Pinpoint the cell where the given text exists, returning its (x, y) midpoint coordinate. 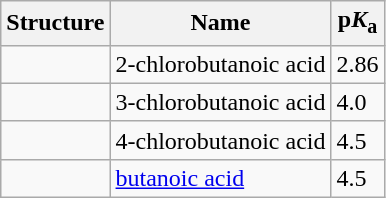
2.86 (358, 64)
4-chlorobutanoic acid (220, 140)
2-chlorobutanoic acid (220, 64)
3-chlorobutanoic acid (220, 102)
4.0 (358, 102)
Name (220, 23)
butanoic acid (220, 178)
Structure (56, 23)
pKa (358, 23)
